From the cell containing the given text, extract its center point as [X, Y] coordinate. 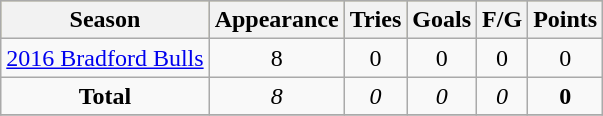
Total [105, 96]
Points [566, 20]
2016 Bradford Bulls [105, 58]
Appearance [276, 20]
Tries [376, 20]
Goals [442, 20]
Season [105, 20]
F/G [502, 20]
